Search for the cell housing the specified text and yield its (x, y) center coordinate. 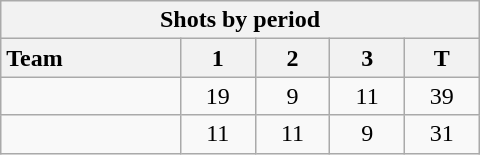
Team (91, 58)
T (442, 58)
2 (292, 58)
39 (442, 96)
Shots by period (240, 20)
31 (442, 134)
19 (218, 96)
1 (218, 58)
3 (368, 58)
